Capture the cell that displays the provided text and extract its [x, y] central coordinate. 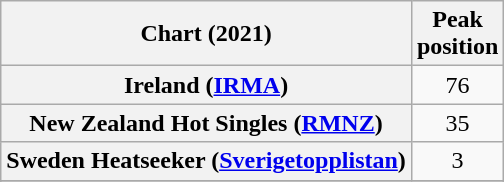
35 [457, 123]
Sweden Heatseeker (Sverigetopplistan) [206, 161]
3 [457, 161]
76 [457, 85]
Ireland (IRMA) [206, 85]
New Zealand Hot Singles (RMNZ) [206, 123]
Peakposition [457, 34]
Chart (2021) [206, 34]
